For the text-containing cell, return its midpoint in (x, y) coordinate format. 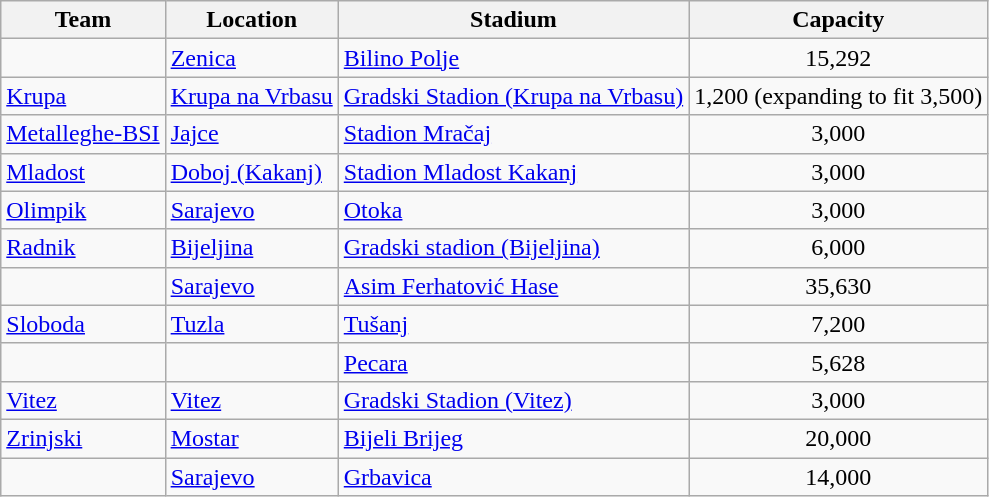
Pecara (513, 362)
Mostar (252, 438)
Krupa (83, 96)
Gradski Stadion (Krupa na Vrbasu) (513, 96)
5,628 (838, 362)
Radnik (83, 248)
Krupa na Vrbasu (252, 96)
Bilino Polje (513, 58)
Doboj (Kakanj) (252, 172)
Metalleghe-BSI (83, 134)
1,200 (expanding to fit 3,500) (838, 96)
Tušanj (513, 324)
Location (252, 20)
Gradski stadion (Bijeljina) (513, 248)
14,000 (838, 477)
6,000 (838, 248)
Tuzla (252, 324)
7,200 (838, 324)
Zrinjski (83, 438)
Jajce (252, 134)
Stadion Mladost Kakanj (513, 172)
Grbavica (513, 477)
Mladost (83, 172)
Zenica (252, 58)
35,630 (838, 286)
20,000 (838, 438)
Stadium (513, 20)
Bijeljina (252, 248)
Olimpik (83, 210)
Capacity (838, 20)
15,292 (838, 58)
Asim Ferhatović Hase (513, 286)
Gradski Stadion (Vitez) (513, 400)
Bijeli Brijeg (513, 438)
Stadion Mračaj (513, 134)
Team (83, 20)
Sloboda (83, 324)
Otoka (513, 210)
